Determine the (X, Y) coordinate at the center of the cell enclosing the given text.  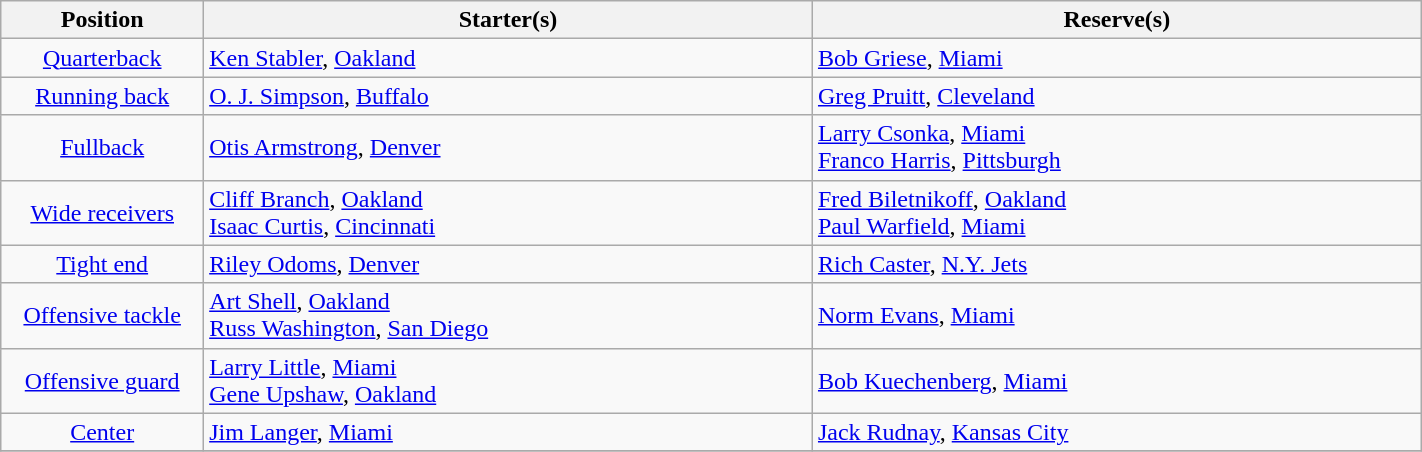
Tight end (102, 264)
Larry Little, Miami Gene Upshaw, Oakland (508, 380)
Offensive tackle (102, 316)
Fullback (102, 148)
Norm Evans, Miami (1116, 316)
Ken Stabler, Oakland (508, 58)
Larry Csonka, Miami Franco Harris, Pittsburgh (1116, 148)
Reserve(s) (1116, 20)
Wide receivers (102, 212)
Position (102, 20)
Otis Armstrong, Denver (508, 148)
Center (102, 432)
Art Shell, Oakland Russ Washington, San Diego (508, 316)
Bob Griese, Miami (1116, 58)
Fred Biletnikoff, Oakland Paul Warfield, Miami (1116, 212)
Greg Pruitt, Cleveland (1116, 96)
Bob Kuechenberg, Miami (1116, 380)
Offensive guard (102, 380)
Starter(s) (508, 20)
Riley Odoms, Denver (508, 264)
Running back (102, 96)
Rich Caster, N.Y. Jets (1116, 264)
Quarterback (102, 58)
O. J. Simpson, Buffalo (508, 96)
Cliff Branch, Oakland Isaac Curtis, Cincinnati (508, 212)
Jim Langer, Miami (508, 432)
Jack Rudnay, Kansas City (1116, 432)
